Return the (X, Y) coordinate for the center point of the cell that contains the specified text.  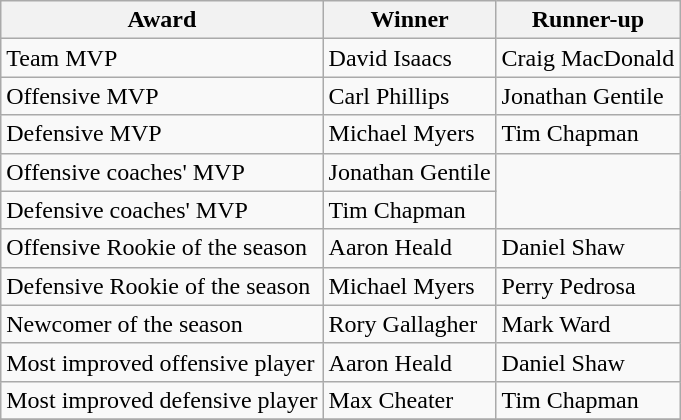
Team MVP (162, 58)
Offensive coaches' MVP (162, 172)
Perry Pedrosa (588, 286)
Craig MacDonald (588, 58)
Mark Ward (588, 324)
Max Cheater (410, 400)
Most improved offensive player (162, 362)
Offensive MVP (162, 96)
Winner (410, 20)
David Isaacs (410, 58)
Newcomer of the season (162, 324)
Most improved defensive player (162, 400)
Defensive Rookie of the season (162, 286)
Defensive MVP (162, 134)
Runner-up (588, 20)
Award (162, 20)
Rory Gallagher (410, 324)
Defensive coaches' MVP (162, 210)
Offensive Rookie of the season (162, 248)
Carl Phillips (410, 96)
